Locate the cell with the specified text and output its [x, y] center coordinate. 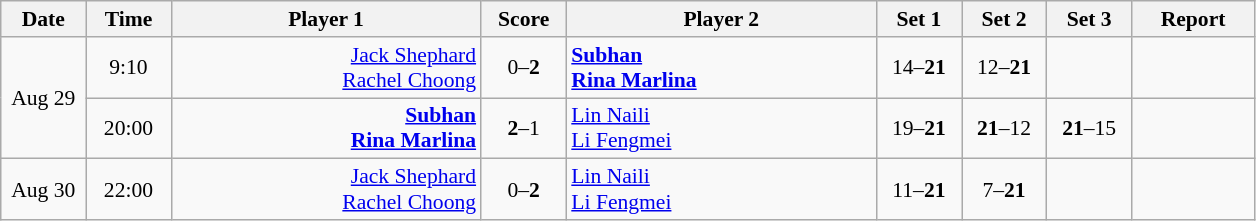
Player 1 [326, 19]
20:00 [128, 128]
Set 2 [1004, 19]
14–21 [918, 68]
Set 3 [1090, 19]
9:10 [128, 68]
Score [524, 19]
21–15 [1090, 128]
7–21 [1004, 190]
22:00 [128, 190]
2–1 [524, 128]
11–21 [918, 190]
19–21 [918, 128]
Set 1 [918, 19]
21–12 [1004, 128]
Time [128, 19]
Player 2 [721, 19]
Aug 29 [44, 98]
Aug 30 [44, 190]
Date [44, 19]
12–21 [1004, 68]
Report [1194, 19]
